From the cell containing the given text, extract its center point as [x, y] coordinate. 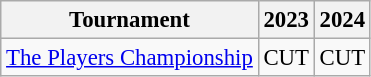
2023 [286, 20]
Tournament [130, 20]
The Players Championship [130, 58]
2024 [342, 20]
